Pinpoint the cell where the given text exists, returning its (X, Y) midpoint coordinate. 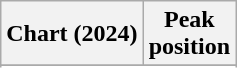
Chart (2024) (72, 34)
Peakposition (189, 34)
